Find where the given text appears and provide that cell's center as [x, y] coordinate. 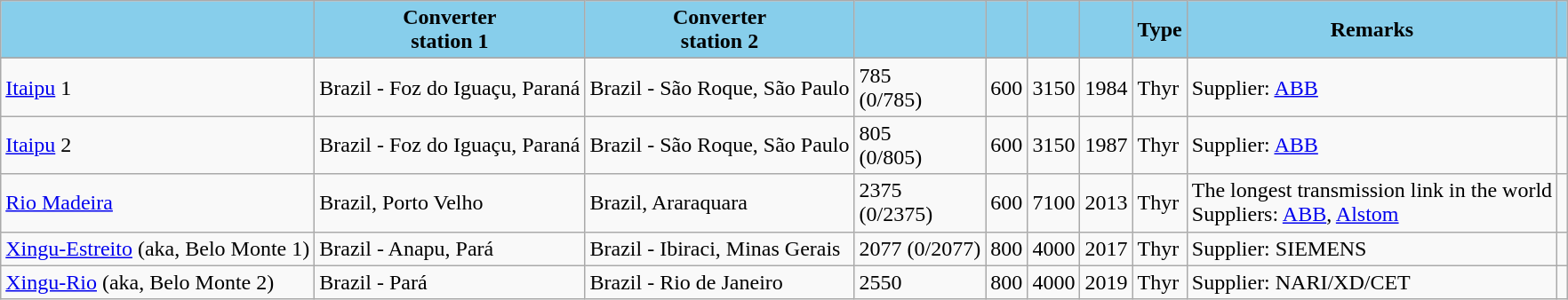
Itaipu 2 [158, 146]
2375 (0/2375) [920, 202]
2550 [920, 282]
Brazil, Araraquara [720, 202]
Type [1159, 30]
2013 [1106, 202]
785 (0/785) [920, 87]
Brazil - Rio de Janeiro [720, 282]
Xingu-Rio (aka, Belo Monte 2) [158, 282]
Converterstation 1 [450, 30]
2077 (0/2077) [920, 249]
Brazil, Porto Velho [450, 202]
1984 [1106, 87]
Converterstation 2 [720, 30]
7100 [1054, 202]
Supplier: SIEMENS [1372, 249]
805 (0/805) [920, 146]
Remarks [1372, 30]
Brazil - Ibiraci, Minas Gerais [720, 249]
Brazil - Anapu, Pará [450, 249]
2019 [1106, 282]
Itaipu 1 [158, 87]
Xingu-Estreito (aka, Belo Monte 1) [158, 249]
Brazil - Pará [450, 282]
1987 [1106, 146]
The longest transmission link in the world Suppliers: ABB, Alstom [1372, 202]
Supplier: NARI/XD/CET [1372, 282]
Rio Madeira [158, 202]
2017 [1106, 249]
